Determine the (x, y) coordinate at the center of the cell enclosing the given text.  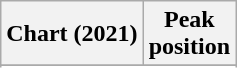
Chart (2021) (72, 34)
Peakposition (189, 34)
